Extract the [x, y] coordinate from the center of the cell holding the provided text.  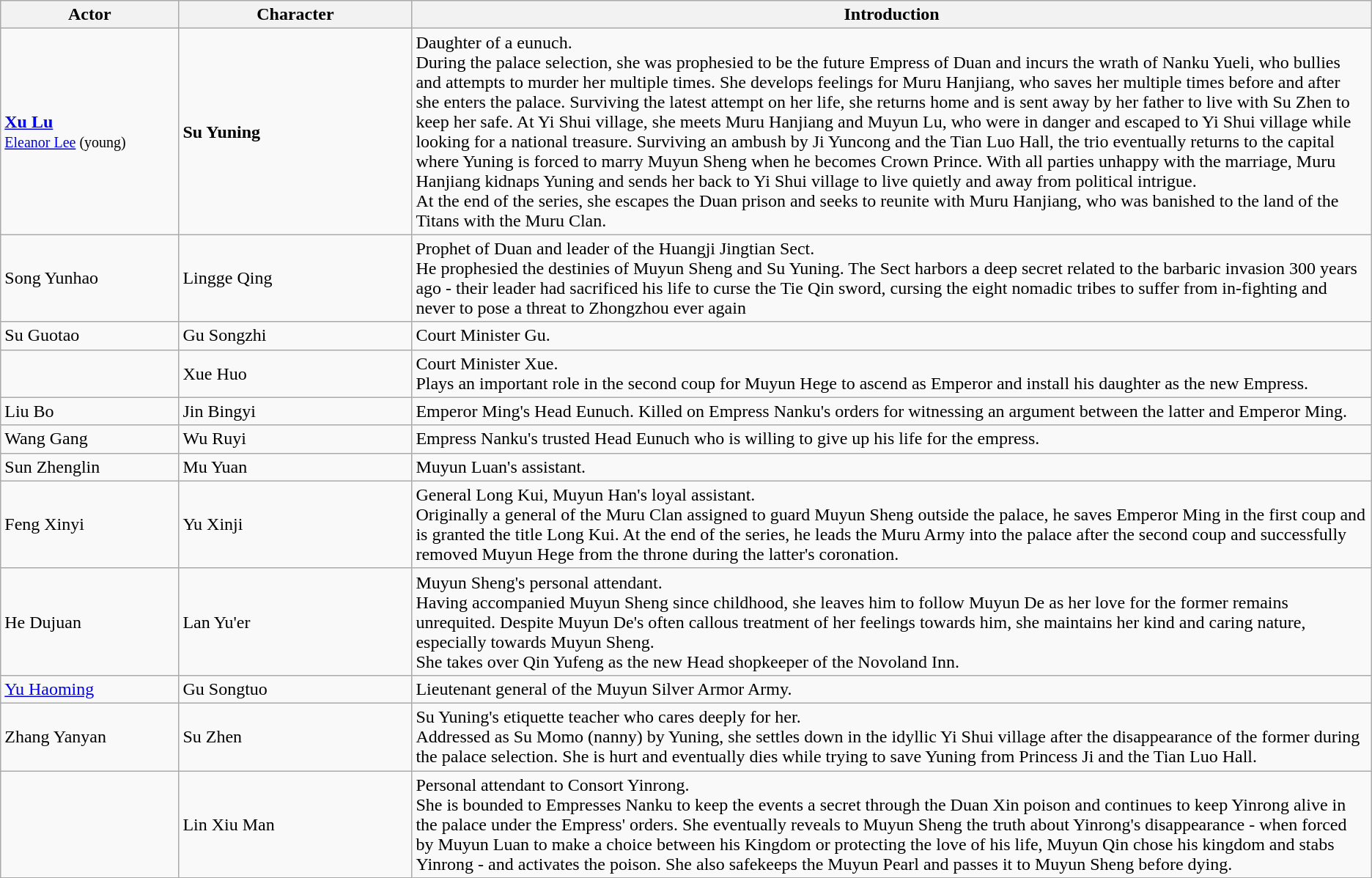
Character [295, 15]
He Dujuan [89, 621]
Su Yuning [295, 132]
Yu Xinji [295, 525]
Empress Nanku's trusted Head Eunuch who is willing to give up his life for the empress. [891, 439]
Gu Songzhi [295, 336]
Yu Haoming [89, 689]
Lan Yu'er [295, 621]
Emperor Ming's Head Eunuch. Killed on Empress Nanku's orders for witnessing an argument between the latter and Emperor Ming. [891, 411]
Introduction [891, 15]
Wang Gang [89, 439]
Su Zhen [295, 737]
Sun Zhenglin [89, 467]
Lingge Qing [295, 278]
Court Minister Gu. [891, 336]
Liu Bo [89, 411]
Feng Xinyi [89, 525]
Xu Lu Eleanor Lee (young) [89, 132]
Lieutenant general of the Muyun Silver Armor Army. [891, 689]
Muyun Luan's assistant. [891, 467]
Actor [89, 15]
Xue Huo [295, 374]
Su Guotao [89, 336]
Lin Xiu Man [295, 824]
Zhang Yanyan [89, 737]
Mu Yuan [295, 467]
Gu Songtuo [295, 689]
Court Minister Xue.Plays an important role in the second coup for Muyun Hege to ascend as Emperor and install his daughter as the new Empress. [891, 374]
Wu Ruyi [295, 439]
Song Yunhao [89, 278]
Jin Bingyi [295, 411]
